Extract the [X, Y] coordinate from the center of the cell holding the provided text.  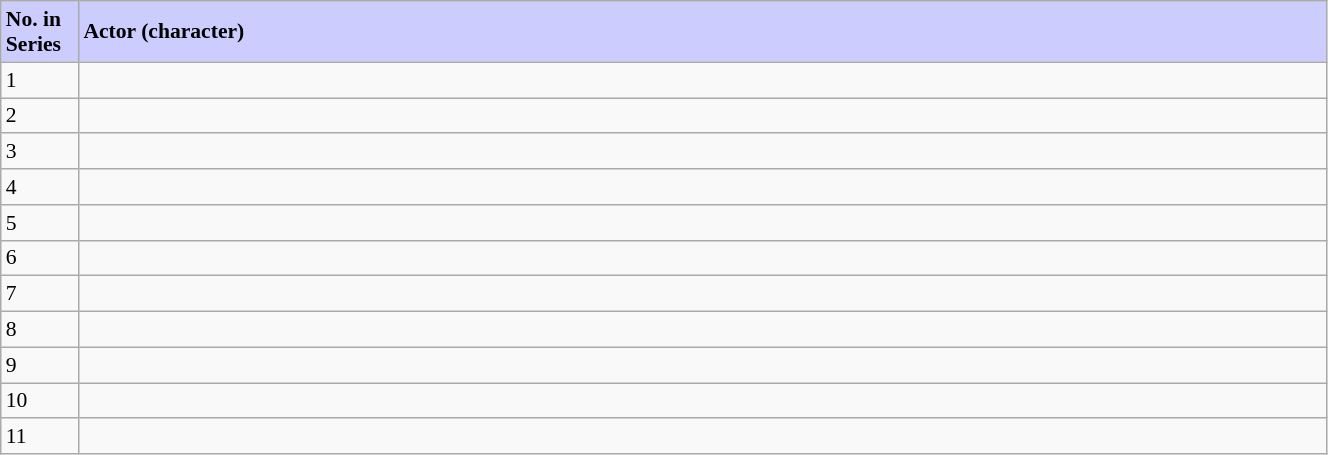
Actor (character) [702, 32]
No. in Series [40, 32]
1 [40, 80]
2 [40, 116]
8 [40, 330]
10 [40, 401]
4 [40, 187]
7 [40, 294]
6 [40, 258]
3 [40, 152]
5 [40, 223]
11 [40, 437]
9 [40, 365]
